Identify which cell holds the provided text, then report its (x, y) central coordinate. 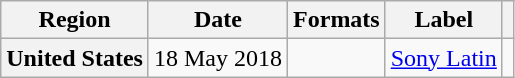
Label (444, 20)
United States (75, 58)
Region (75, 20)
Sony Latin (444, 58)
Date (218, 20)
Formats (337, 20)
18 May 2018 (218, 58)
